Output the (x, y) coordinate of the center of the cell containing the given text.  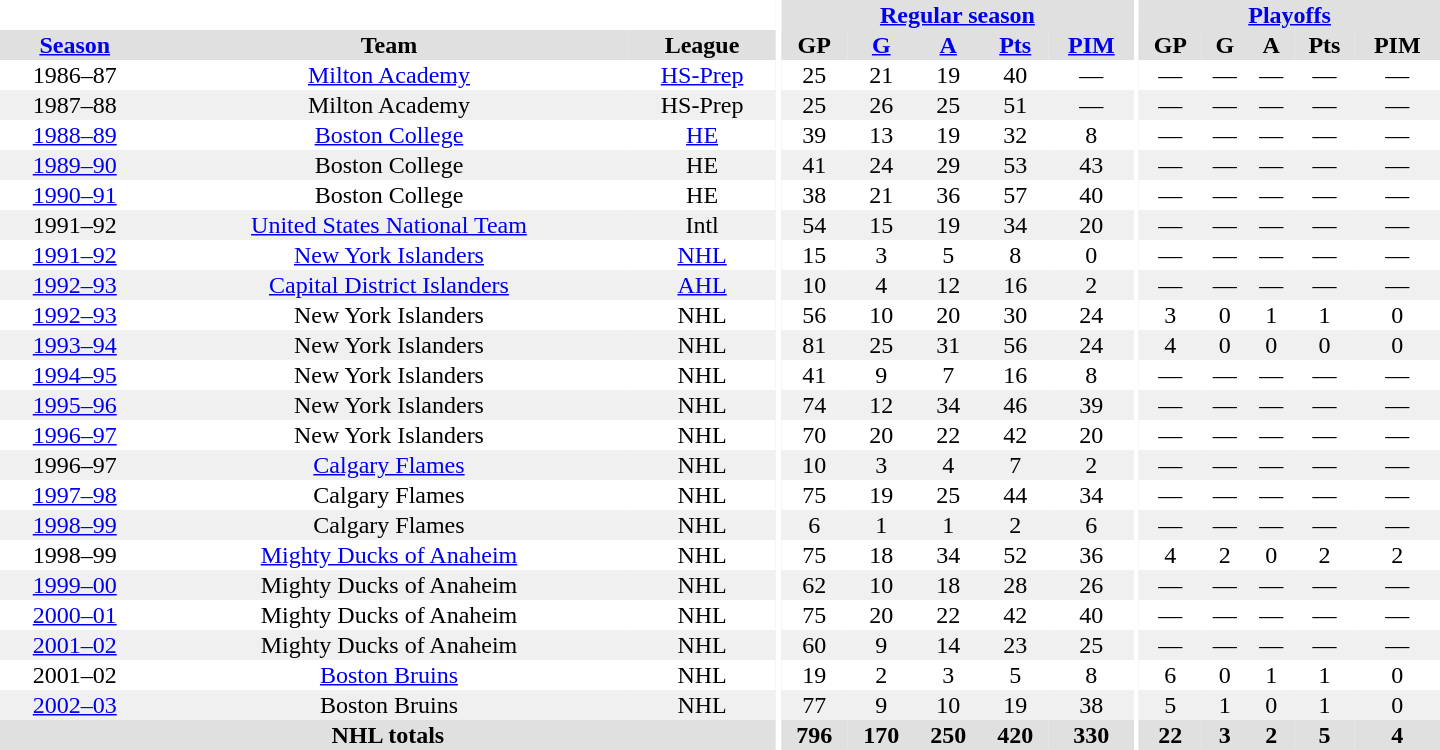
46 (1016, 405)
NHL totals (388, 735)
AHL (702, 285)
1989–90 (74, 165)
Capital District Islanders (388, 285)
2002–03 (74, 705)
70 (814, 435)
Intl (702, 225)
52 (1016, 555)
53 (1016, 165)
1987–88 (74, 105)
250 (948, 735)
1995–96 (74, 405)
54 (814, 225)
1994–95 (74, 375)
62 (814, 585)
1997–98 (74, 495)
1986–87 (74, 75)
2000–01 (74, 615)
44 (1016, 495)
Team (388, 45)
796 (814, 735)
57 (1016, 195)
1990–91 (74, 195)
1988–89 (74, 135)
32 (1016, 135)
League (702, 45)
51 (1016, 105)
81 (814, 345)
Regular season (958, 15)
1993–94 (74, 345)
170 (882, 735)
74 (814, 405)
420 (1016, 735)
13 (882, 135)
43 (1092, 165)
60 (814, 645)
United States National Team (388, 225)
330 (1092, 735)
Playoffs (1290, 15)
23 (1016, 645)
29 (948, 165)
28 (1016, 585)
31 (948, 345)
14 (948, 645)
77 (814, 705)
Season (74, 45)
30 (1016, 315)
1999–00 (74, 585)
